Locate the cell with the specified text and output its (x, y) center coordinate. 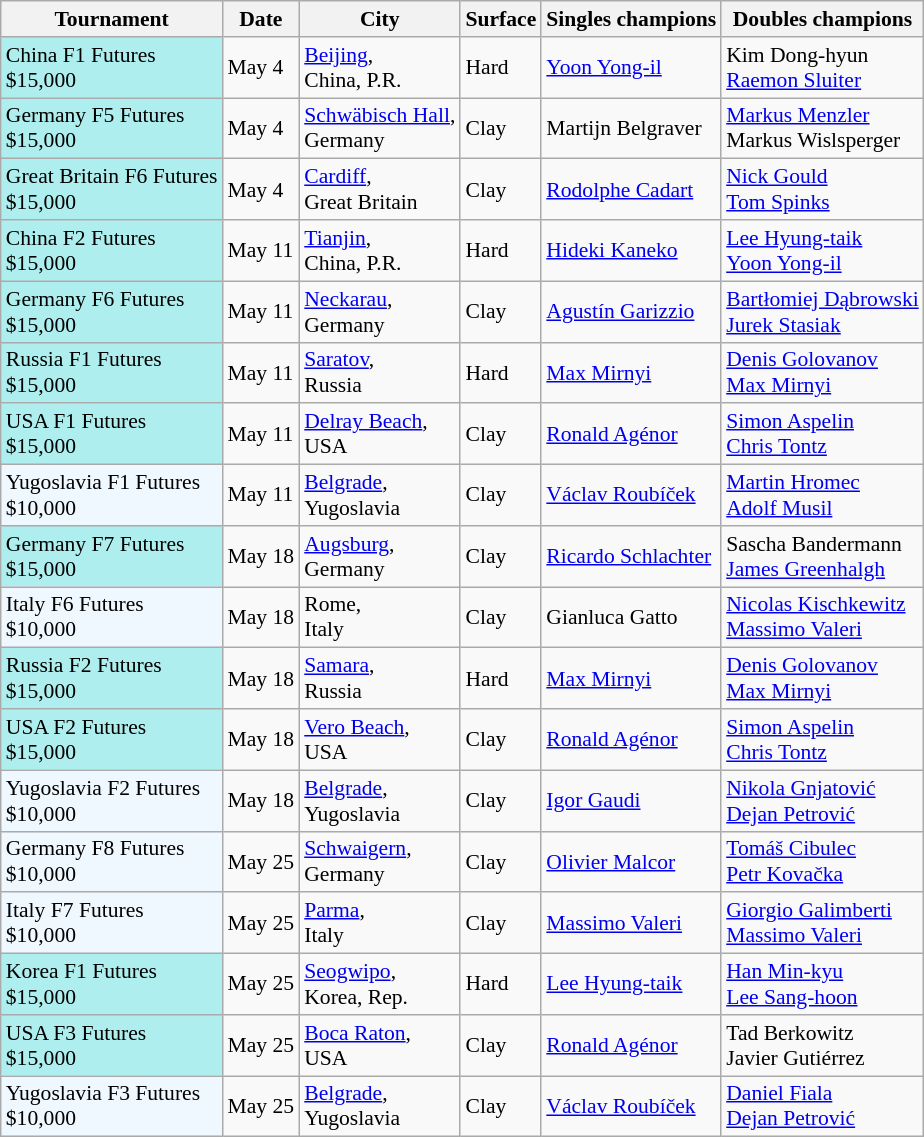
Boca Raton,USA (380, 1046)
Tad Berkowitz Javier Gutiérrez (822, 1046)
Lee Hyung-taik (631, 984)
USA F2 Futures$15,000 (112, 740)
Yugoslavia F2 Futures$10,000 (112, 800)
Germany F5 Futures$15,000 (112, 128)
USA F1 Futures$15,000 (112, 434)
Samara,Russia (380, 678)
Martijn Belgraver (631, 128)
Giorgio Galimberti Massimo Valeri (822, 924)
Augsburg,Germany (380, 556)
Saratov,Russia (380, 372)
Singles champions (631, 19)
Tournament (112, 19)
Rodolphe Cadart (631, 190)
Nikola Gnjatović Dejan Petrović (822, 800)
Russia F1 Futures$15,000 (112, 372)
Massimo Valeri (631, 924)
Rome,Italy (380, 618)
Korea F1 Futures$15,000 (112, 984)
Sascha Bandermann James Greenhalgh (822, 556)
Daniel Fiala Dejan Petrović (822, 1106)
Han Min-kyu Lee Sang-hoon (822, 984)
Hideki Kaneko (631, 250)
Italy F7 Futures$10,000 (112, 924)
Yugoslavia F1 Futures$10,000 (112, 496)
Germany F7 Futures$15,000 (112, 556)
Schwaigern,Germany (380, 862)
Germany F8 Futures$10,000 (112, 862)
Tomáš Cibulec Petr Kovačka (822, 862)
China F2 Futures$15,000 (112, 250)
USA F3 Futures$15,000 (112, 1046)
Parma,Italy (380, 924)
Cardiff,Great Britain (380, 190)
Neckarau,Germany (380, 312)
Kim Dong-hyun Raemon Sluiter (822, 68)
City (380, 19)
Yoon Yong-il (631, 68)
Beijing,China, P.R. (380, 68)
Ricardo Schlachter (631, 556)
Olivier Malcor (631, 862)
Surface (500, 19)
Lee Hyung-taik Yoon Yong-il (822, 250)
Markus Menzler Markus Wislsperger (822, 128)
Germany F6 Futures$15,000 (112, 312)
Great Britain F6 Futures$15,000 (112, 190)
Agustín Garizzio (631, 312)
Nicolas Kischkewitz Massimo Valeri (822, 618)
Bartłomiej Dąbrowski Jurek Stasiak (822, 312)
Nick Gould Tom Spinks (822, 190)
Russia F2 Futures$15,000 (112, 678)
Yugoslavia F3 Futures$10,000 (112, 1106)
Date (262, 19)
Delray Beach,USA (380, 434)
China F1 Futures$15,000 (112, 68)
Igor Gaudi (631, 800)
Vero Beach,USA (380, 740)
Gianluca Gatto (631, 618)
Martin Hromec Adolf Musil (822, 496)
Schwäbisch Hall,Germany (380, 128)
Doubles champions (822, 19)
Tianjin,China, P.R. (380, 250)
Italy F6 Futures$10,000 (112, 618)
Seogwipo,Korea, Rep. (380, 984)
